Provide the (x, y) coordinate of the cell's center where the given text is located.  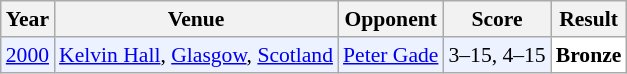
2000 (28, 55)
Result (589, 19)
3–15, 4–15 (496, 55)
Peter Gade (390, 55)
Score (496, 19)
Year (28, 19)
Opponent (390, 19)
Bronze (589, 55)
Kelvin Hall, Glasgow, Scotland (196, 55)
Venue (196, 19)
